Provide the [x, y] coordinate of the cell's center where the given text is located.  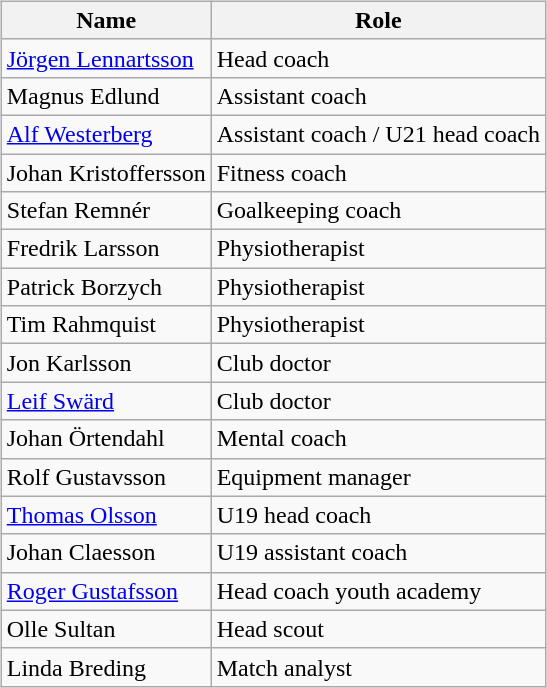
Olle Sultan [106, 629]
Match analyst [378, 667]
Alf Westerberg [106, 134]
Stefan Remnér [106, 211]
Head coach [378, 58]
Magnus Edlund [106, 96]
U19 head coach [378, 515]
Thomas Olsson [106, 515]
Mental coach [378, 439]
U19 assistant coach [378, 553]
Rolf Gustavsson [106, 477]
Goalkeeping coach [378, 211]
Fredrik Larsson [106, 249]
Head scout [378, 629]
Leif Swärd [106, 401]
Assistant coach / U21 head coach [378, 134]
Johan Claesson [106, 553]
Assistant coach [378, 96]
Jon Karlsson [106, 363]
Johan Örtendahl [106, 439]
Role [378, 20]
Equipment manager [378, 477]
Patrick Borzych [106, 287]
Roger Gustafsson [106, 591]
Tim Rahmquist [106, 325]
Fitness coach [378, 173]
Name [106, 20]
Head coach youth academy [378, 591]
Jörgen Lennartsson [106, 58]
Linda Breding [106, 667]
Johan Kristoffersson [106, 173]
